Return [x, y] of the center of cell containing provided text 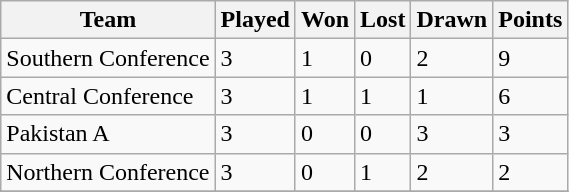
Drawn [452, 20]
Central Conference [108, 96]
Southern Conference [108, 58]
Team [108, 20]
Played [255, 20]
Won [324, 20]
Northern Conference [108, 172]
Lost [383, 20]
6 [530, 96]
Pakistan A [108, 134]
9 [530, 58]
Points [530, 20]
